Extract the (X, Y) coordinate from the center of the cell holding the provided text.  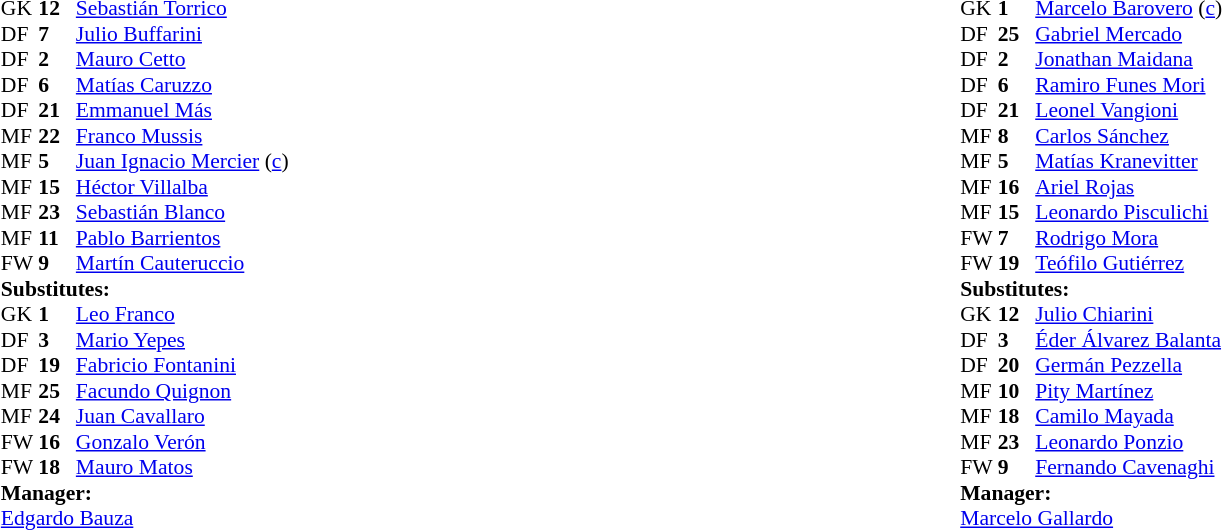
Gonzalo Verón (182, 442)
Pity Martínez (1128, 391)
11 (57, 238)
12 (1017, 315)
10 (1017, 391)
Ramiro Funes Mori (1128, 85)
Mario Yepes (182, 340)
Juan Ignacio Mercier (c) (182, 161)
Ariel Rojas (1128, 187)
Pablo Barrientos (182, 238)
Leonel Vangioni (1128, 111)
Emmanuel Más (182, 111)
Matías Caruzzo (182, 85)
Leo Franco (182, 315)
Héctor Villalba (182, 187)
Fernando Cavenaghi (1128, 467)
Juan Cavallaro (182, 417)
Leonardo Ponzio (1128, 442)
1 (57, 315)
Fabricio Fontanini (182, 365)
Julio Chiarini (1128, 315)
Teófilo Gutiérrez (1128, 263)
20 (1017, 365)
22 (57, 136)
Jonathan Maidana (1128, 59)
Mauro Matos (182, 467)
Rodrigo Mora (1128, 238)
Gabriel Mercado (1128, 34)
Martín Cauteruccio (182, 263)
Mauro Cetto (182, 59)
8 (1017, 136)
Éder Álvarez Balanta (1128, 340)
Facundo Quignon (182, 391)
Carlos Sánchez (1128, 136)
Franco Mussis (182, 136)
Julio Buffarini (182, 34)
Leonardo Pisculichi (1128, 213)
Matías Kranevitter (1128, 161)
Germán Pezzella (1128, 365)
Camilo Mayada (1128, 417)
24 (57, 417)
Sebastián Blanco (182, 213)
